Locate the cell with the specified text and output its (X, Y) center coordinate. 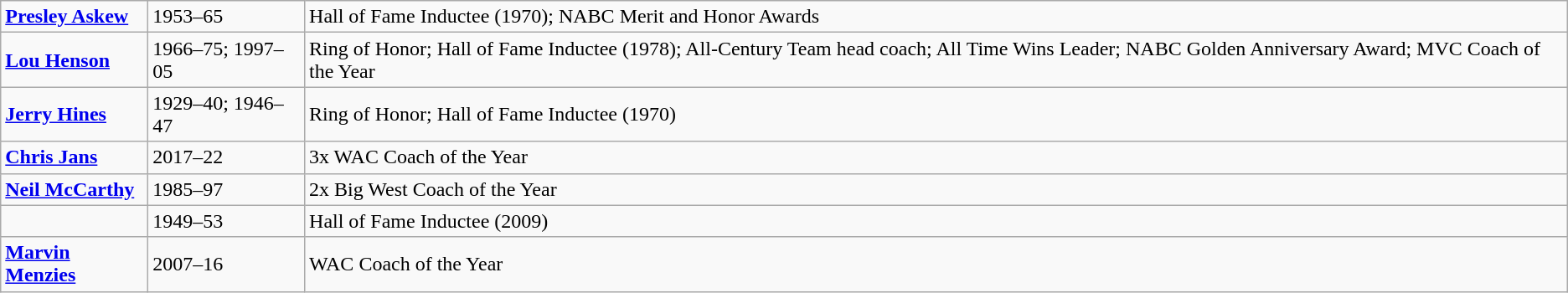
Presley Askew (75, 17)
1985–97 (226, 189)
Ring of Honor; Hall of Fame Inductee (1970) (936, 114)
WAC Coach of the Year (936, 265)
Ring of Honor; Hall of Fame Inductee (1978); All-Century Team head coach; All Time Wins Leader; NABC Golden Anniversary Award; MVC Coach of the Year (936, 60)
1929–40; 1946–47 (226, 114)
Chris Jans (75, 157)
2017–22 (226, 157)
Hall of Fame Inductee (2009) (936, 221)
2007–16 (226, 265)
Hall of Fame Inductee (1970); NABC Merit and Honor Awards (936, 17)
1966–75; 1997–05 (226, 60)
Neil McCarthy (75, 189)
Lou Henson (75, 60)
Jerry Hines (75, 114)
2x Big West Coach of the Year (936, 189)
1949–53 (226, 221)
Marvin Menzies (75, 265)
3x WAC Coach of the Year (936, 157)
1953–65 (226, 17)
